Provide the (x, y) coordinate of the cell's center where the given text is located.  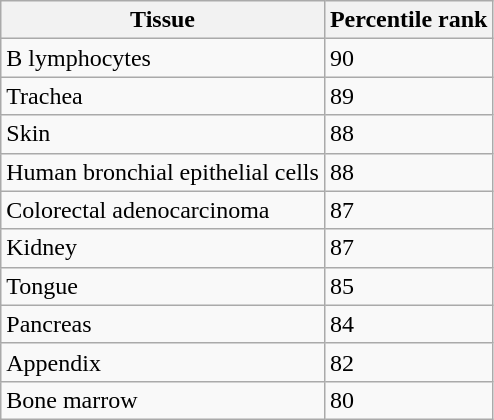
90 (408, 58)
Skin (163, 134)
80 (408, 400)
89 (408, 96)
Colorectal adenocarcinoma (163, 210)
84 (408, 324)
Appendix (163, 362)
Kidney (163, 248)
Percentile rank (408, 20)
Human bronchial epithelial cells (163, 172)
Trachea (163, 96)
B lymphocytes (163, 58)
82 (408, 362)
Bone marrow (163, 400)
Pancreas (163, 324)
Tissue (163, 20)
85 (408, 286)
Tongue (163, 286)
